From the cell containing the given text, extract its center point as [X, Y] coordinate. 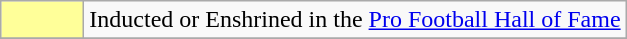
Inducted or Enshrined in the Pro Football Hall of Fame [355, 20]
